Locate the cell with the specified text and output its (x, y) center coordinate. 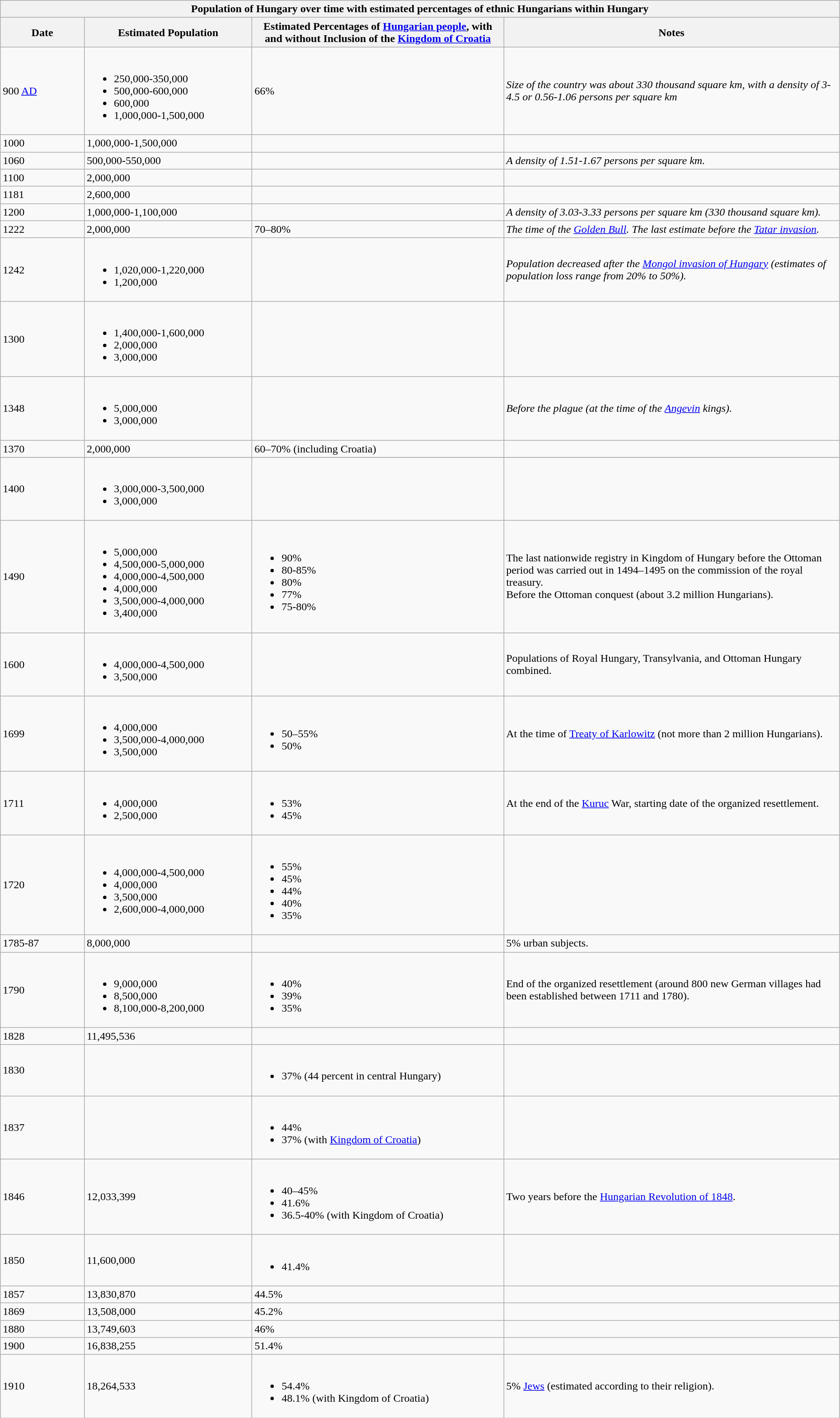
Notes (671, 33)
Estimated Population (168, 33)
1181 (42, 195)
1828 (42, 1036)
1222 (42, 229)
8,000,000 (168, 943)
41.4% (378, 1260)
5,000,0004,500,000-5,000,0004,000,000-4,500,0004,000,0003,500,000-4,000,0003,400,000 (168, 577)
Size of the country was about 330 thousand square km, with a density of 3-4.5 or 0.56-1.06 persons per square km (671, 91)
4,000,000-4,500,0004,000,0003,500,0002,600,000-4,000,000 (168, 885)
53%45% (378, 803)
Date (42, 33)
54.4%48.1% (with Kingdom of Croatia) (378, 1386)
55%45%44%40%35% (378, 885)
5,000,0003,000,000 (168, 408)
60–70% (including Croatia) (378, 449)
11,495,536 (168, 1036)
1600 (42, 664)
45.2% (378, 1311)
1830 (42, 1070)
1,020,000-1,220,0001,200,000 (168, 269)
The time of the Golden Bull. The last estimate before the Tatar invasion. (671, 229)
1490 (42, 577)
90%80-85%80%77%75-80% (378, 577)
11,600,000 (168, 1260)
12,033,399 (168, 1197)
Population decreased after the Mongol invasion of Hungary (estimates of population loss range from 20% to 50%). (671, 269)
250,000-350,000500,000-600,000600,0001,000,000-1,500,000 (168, 91)
40%39%35% (378, 990)
44%37% (with Kingdom of Croatia) (378, 1127)
1,000,000-1,100,000 (168, 212)
40–45%41.6%36.5-40% (with Kingdom of Croatia) (378, 1197)
1857 (42, 1294)
9,000,0008,500,0008,100,000-8,200,000 (168, 990)
37% (44 percent in central Hungary) (378, 1070)
66% (378, 91)
1869 (42, 1311)
70–80% (378, 229)
At the time of Treaty of Karlowitz (not more than 2 million Hungarians). (671, 734)
2,600,000 (168, 195)
900 AD (42, 91)
13,508,000 (168, 1311)
5% Jews (estimated according to their religion). (671, 1386)
1100 (42, 178)
50–55%50% (378, 734)
1400 (42, 489)
Estimated Percentages of Hungarian people, with and without Inclusion of the Kingdom of Croatia (378, 33)
1846 (42, 1197)
46% (378, 1328)
1699 (42, 734)
5% urban subjects. (671, 943)
13,749,603 (168, 1328)
1850 (42, 1260)
1785-87 (42, 943)
At the end of the Kuruc War, starting date of the organized resettlement. (671, 803)
1910 (42, 1386)
4,000,000-4,500,0003,500,000 (168, 664)
End of the organized resettlement (around 800 new German villages had been established between 1711 and 1780). (671, 990)
1720 (42, 885)
1837 (42, 1127)
1300 (42, 339)
1711 (42, 803)
1242 (42, 269)
1,400,000-1,600,0002,000,0003,000,000 (168, 339)
Before the plague (at the time of the Angevin kings). (671, 408)
1,000,000-1,500,000 (168, 143)
1790 (42, 990)
4,000,0003,500,000-4,000,0003,500,000 (168, 734)
1200 (42, 212)
1060 (42, 160)
1000 (42, 143)
4,000,0002,500,000 (168, 803)
500,000-550,000 (168, 160)
16,838,255 (168, 1346)
1900 (42, 1346)
1370 (42, 449)
Populations of Royal Hungary, Transylvania, and Ottoman Hungary combined. (671, 664)
Population of Hungary over time with estimated percentages of ethnic Hungarians within Hungary (420, 9)
A density of 1.51-1.67 persons per square km. (671, 160)
1348 (42, 408)
3,000,000-3,500,0003,000,000 (168, 489)
18,264,533 (168, 1386)
Two years before the Hungarian Revolution of 1848. (671, 1197)
44.5% (378, 1294)
13,830,870 (168, 1294)
A density of 3.03-3.33 persons per square km (330 thousand square km). (671, 212)
51.4% (378, 1346)
1880 (42, 1328)
